Determine the [x, y] coordinate at the center of the cell enclosing the given text.  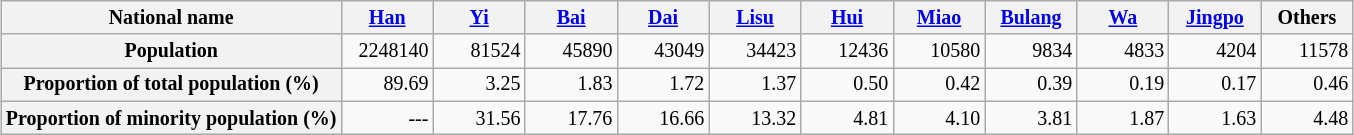
Han [387, 18]
4.81 [847, 118]
Miao [939, 18]
16.66 [663, 118]
1.63 [1215, 118]
Jingpo [1215, 18]
0.42 [939, 84]
Proportion of minority population (%) [171, 118]
4833 [1123, 52]
0.19 [1123, 84]
1.72 [663, 84]
34423 [755, 52]
Population [171, 52]
0.46 [1307, 84]
3.81 [1031, 118]
11578 [1307, 52]
Bai [571, 18]
4.48 [1307, 118]
0.39 [1031, 84]
Bulang [1031, 18]
43049 [663, 52]
9834 [1031, 52]
45890 [571, 52]
Dai [663, 18]
1.87 [1123, 118]
National name [171, 18]
Wa [1123, 18]
81524 [479, 52]
3.25 [479, 84]
1.37 [755, 84]
Hui [847, 18]
13.32 [755, 118]
12436 [847, 52]
0.17 [1215, 84]
Lisu [755, 18]
1.83 [571, 84]
--- [387, 118]
4204 [1215, 52]
0.50 [847, 84]
Proportion of total population (%) [171, 84]
10580 [939, 52]
Others [1307, 18]
17.76 [571, 118]
Yi [479, 18]
2248140 [387, 52]
89.69 [387, 84]
4.10 [939, 118]
31.56 [479, 118]
